Locate the cell with the specified text and output its (X, Y) center coordinate. 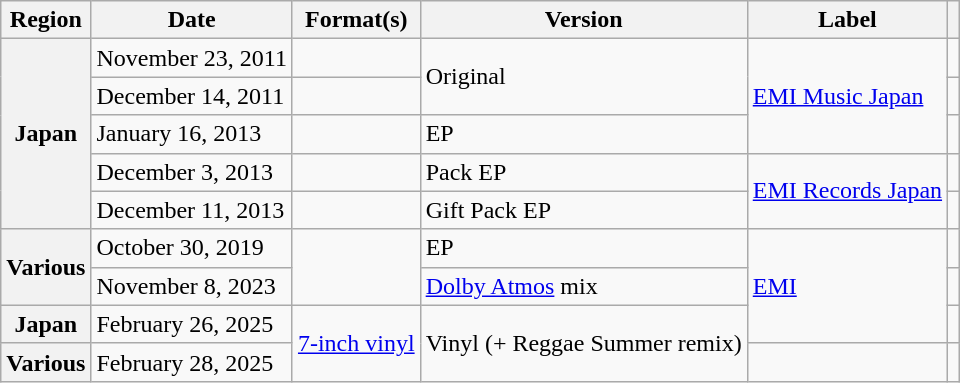
December 3, 2013 (192, 172)
Label (847, 20)
Gift Pack EP (584, 210)
EMI Records Japan (847, 191)
Vinyl (+ Reggae Summer remix) (584, 343)
November 8, 2023 (192, 286)
Dolby Atmos mix (584, 286)
November 23, 2011 (192, 58)
December 14, 2011 (192, 96)
EMI Music Japan (847, 96)
January 16, 2013 (192, 134)
EMI (847, 286)
Pack EP (584, 172)
February 28, 2025 (192, 362)
7-inch vinyl (356, 343)
Format(s) (356, 20)
Date (192, 20)
February 26, 2025 (192, 324)
Version (584, 20)
October 30, 2019 (192, 248)
Original (584, 77)
December 11, 2013 (192, 210)
Region (46, 20)
